Return the [X, Y] coordinate for the center point of the cell that contains the specified text.  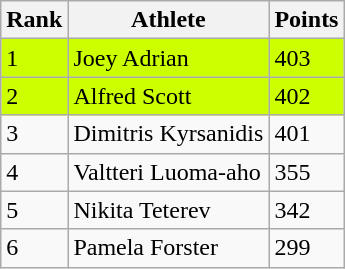
Athlete [168, 20]
Joey Adrian [168, 58]
Pamela Forster [168, 248]
Alfred Scott [168, 96]
Valtteri Luoma-aho [168, 172]
299 [306, 248]
401 [306, 134]
342 [306, 210]
Points [306, 20]
4 [34, 172]
403 [306, 58]
Dimitris Kyrsanidis [168, 134]
Rank [34, 20]
1 [34, 58]
Nikita Teterev [168, 210]
402 [306, 96]
6 [34, 248]
5 [34, 210]
355 [306, 172]
3 [34, 134]
2 [34, 96]
